Scan for the cell matching the given text and deliver its [x, y] coordinate at center. 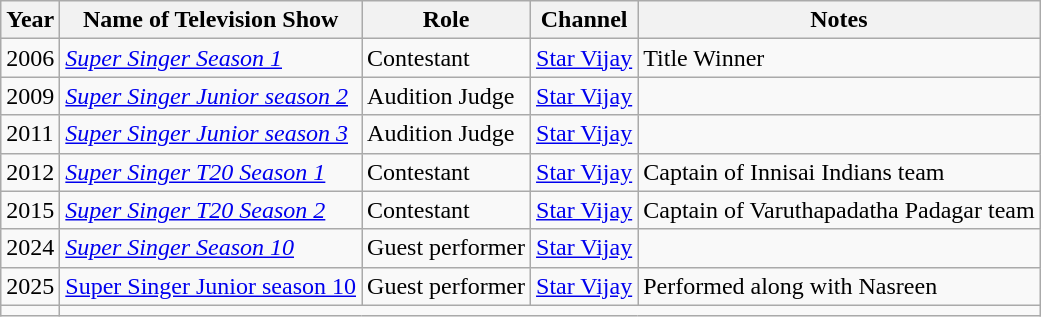
Super Singer Junior season 2 [211, 96]
2006 [30, 58]
Notes [839, 20]
2025 [30, 286]
2024 [30, 248]
Super Singer Season 10 [211, 248]
Super Singer Junior season 10 [211, 286]
Super Singer T20 Season 1 [211, 172]
2009 [30, 96]
Channel [584, 20]
Super Singer T20 Season 2 [211, 210]
Super Singer Season 1 [211, 58]
2011 [30, 134]
2012 [30, 172]
Captain of Varuthapadatha Padagar team [839, 210]
Year [30, 20]
Name of Television Show [211, 20]
2015 [30, 210]
Performed along with Nasreen [839, 286]
Role [446, 20]
Captain of Innisai Indians team [839, 172]
Title Winner [839, 58]
Super Singer Junior season 3 [211, 134]
